Return the (x, y) coordinate for the center point of the cell that contains the specified text.  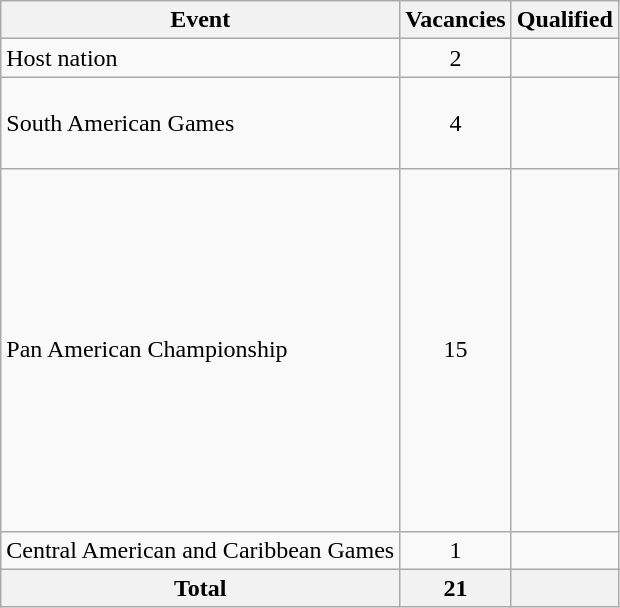
Host nation (200, 58)
15 (456, 350)
South American Games (200, 123)
Total (200, 588)
Central American and Caribbean Games (200, 550)
Qualified (564, 20)
2 (456, 58)
4 (456, 123)
Pan American Championship (200, 350)
1 (456, 550)
21 (456, 588)
Event (200, 20)
Vacancies (456, 20)
